Provide the [x, y] coordinate of the cell's center where the given text is located.  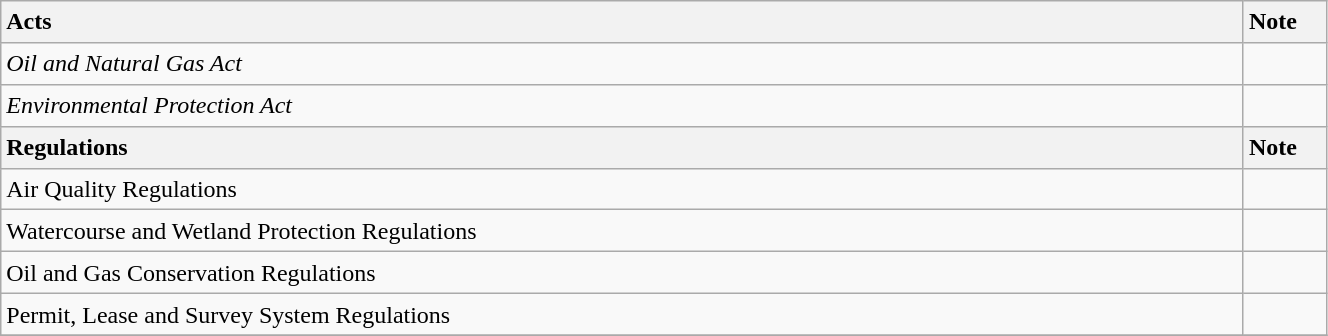
Air Quality Regulations [622, 189]
Permit, Lease and Survey System Regulations [622, 314]
Acts [622, 22]
Regulations [622, 147]
Oil and Natural Gas Act [622, 64]
Watercourse and Wetland Protection Regulations [622, 231]
Environmental Protection Act [622, 105]
Oil and Gas Conservation Regulations [622, 273]
